Locate the cell with the specified text and output its (X, Y) center coordinate. 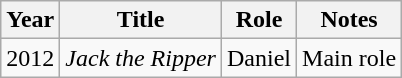
Daniel (258, 58)
Notes (350, 20)
2012 (30, 58)
Year (30, 20)
Jack the Ripper (141, 58)
Role (258, 20)
Title (141, 20)
Main role (350, 58)
